Capture the cell that displays the provided text and extract its (x, y) central coordinate. 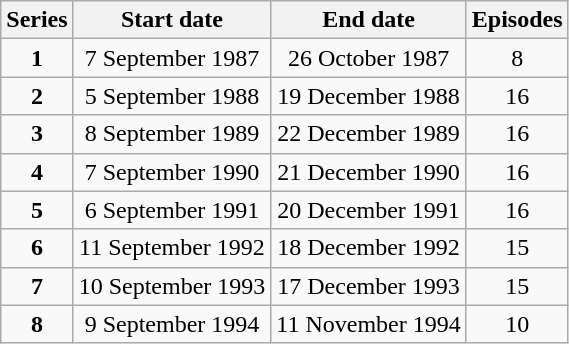
22 December 1989 (368, 134)
Series (37, 20)
20 December 1991 (368, 210)
26 October 1987 (368, 58)
Episodes (517, 20)
10 September 1993 (172, 286)
10 (517, 324)
Start date (172, 20)
8 September 1989 (172, 134)
End date (368, 20)
19 December 1988 (368, 96)
17 December 1993 (368, 286)
2 (37, 96)
18 December 1992 (368, 248)
7 (37, 286)
9 September 1994 (172, 324)
5 (37, 210)
11 September 1992 (172, 248)
4 (37, 172)
6 September 1991 (172, 210)
7 September 1987 (172, 58)
11 November 1994 (368, 324)
7 September 1990 (172, 172)
6 (37, 248)
5 September 1988 (172, 96)
1 (37, 58)
21 December 1990 (368, 172)
3 (37, 134)
